Locate the cell with the specified text and output its [x, y] center coordinate. 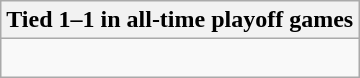
Tied 1–1 in all-time playoff games [180, 20]
